Output the (x, y) coordinate of the center of the cell containing the given text.  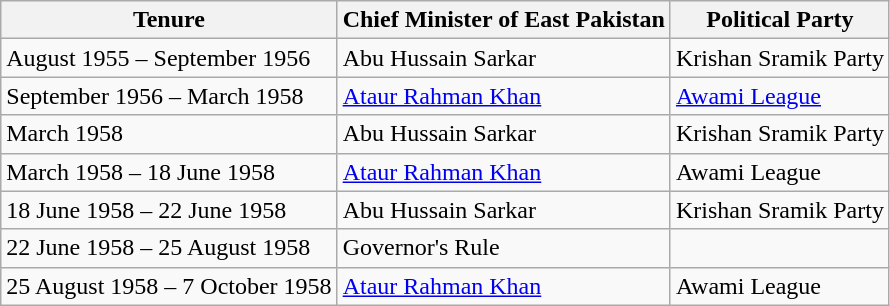
22 June 1958 – 25 August 1958 (169, 248)
August 1955 – September 1956 (169, 58)
18 June 1958 – 22 June 1958 (169, 210)
Governor's Rule (504, 248)
September 1956 – March 1958 (169, 96)
March 1958 – 18 June 1958 (169, 172)
Political Party (780, 20)
March 1958 (169, 134)
Chief Minister of East Pakistan (504, 20)
Tenure (169, 20)
25 August 1958 – 7 October 1958 (169, 286)
